Return (X, Y) of the center of cell containing provided text 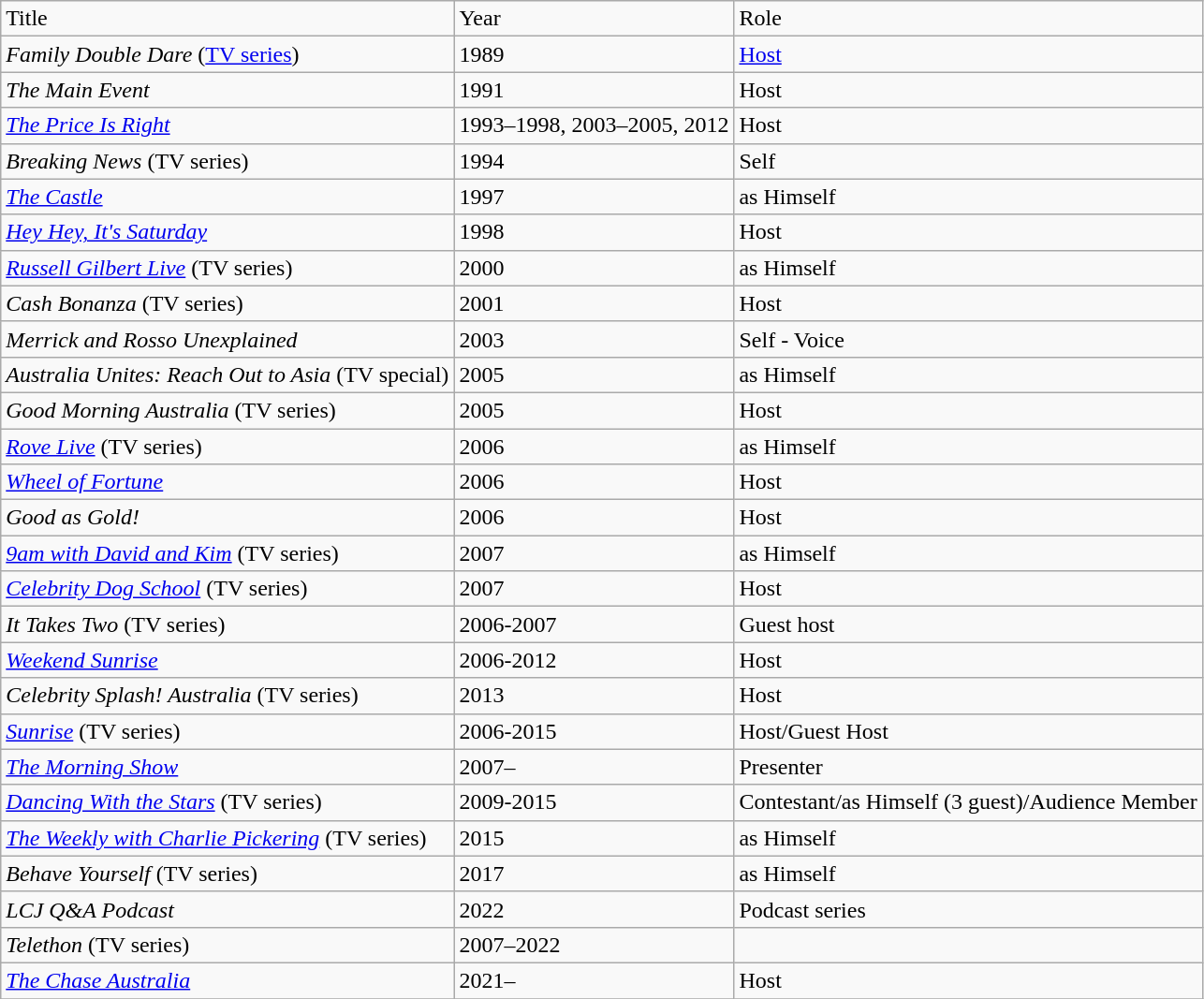
Australia Unites: Reach Out to Asia (TV special) (228, 375)
Contestant/as Himself (3 guest)/Audience Member (968, 802)
Breaking News (TV series) (228, 161)
2007– (594, 767)
2001 (594, 303)
The Morning Show (228, 767)
2009-2015 (594, 802)
Behave Yourself (TV series) (228, 874)
Hey Hey, It's Saturday (228, 232)
1998 (594, 232)
2022 (594, 909)
2006-2015 (594, 731)
Title (228, 19)
Dancing With the Stars (TV series) (228, 802)
Self - Voice (968, 339)
2006-2007 (594, 624)
2017 (594, 874)
Year (594, 19)
The Castle (228, 197)
9am with David and Kim (TV series) (228, 553)
Sunrise (TV series) (228, 731)
Good as Gold! (228, 518)
Celebrity Splash! Australia (TV series) (228, 696)
Russell Gilbert Live (TV series) (228, 268)
2015 (594, 838)
It Takes Two (TV series) (228, 624)
1989 (594, 54)
Weekend Sunrise (228, 660)
2007–2022 (594, 945)
2013 (594, 696)
The Price Is Right (228, 125)
Host/Guest Host (968, 731)
Wheel of Fortune (228, 482)
2003 (594, 339)
Merrick and Rosso Unexplained (228, 339)
The Weekly with Charlie Pickering (TV series) (228, 838)
1997 (594, 197)
Rove Live (TV series) (228, 447)
2006-2012 (594, 660)
The Chase Australia (228, 980)
Good Morning Australia (TV series) (228, 410)
Family Double Dare (TV series) (228, 54)
Podcast series (968, 909)
Self (968, 161)
2021– (594, 980)
1991 (594, 90)
Cash Bonanza (TV series) (228, 303)
1993–1998, 2003–2005, 2012 (594, 125)
LCJ Q&A Podcast (228, 909)
Guest host (968, 624)
1994 (594, 161)
2000 (594, 268)
The Main Event (228, 90)
Celebrity Dog School (TV series) (228, 589)
Telethon (TV series) (228, 945)
Presenter (968, 767)
Role (968, 19)
